From the cell containing the given text, extract its center point as [x, y] coordinate. 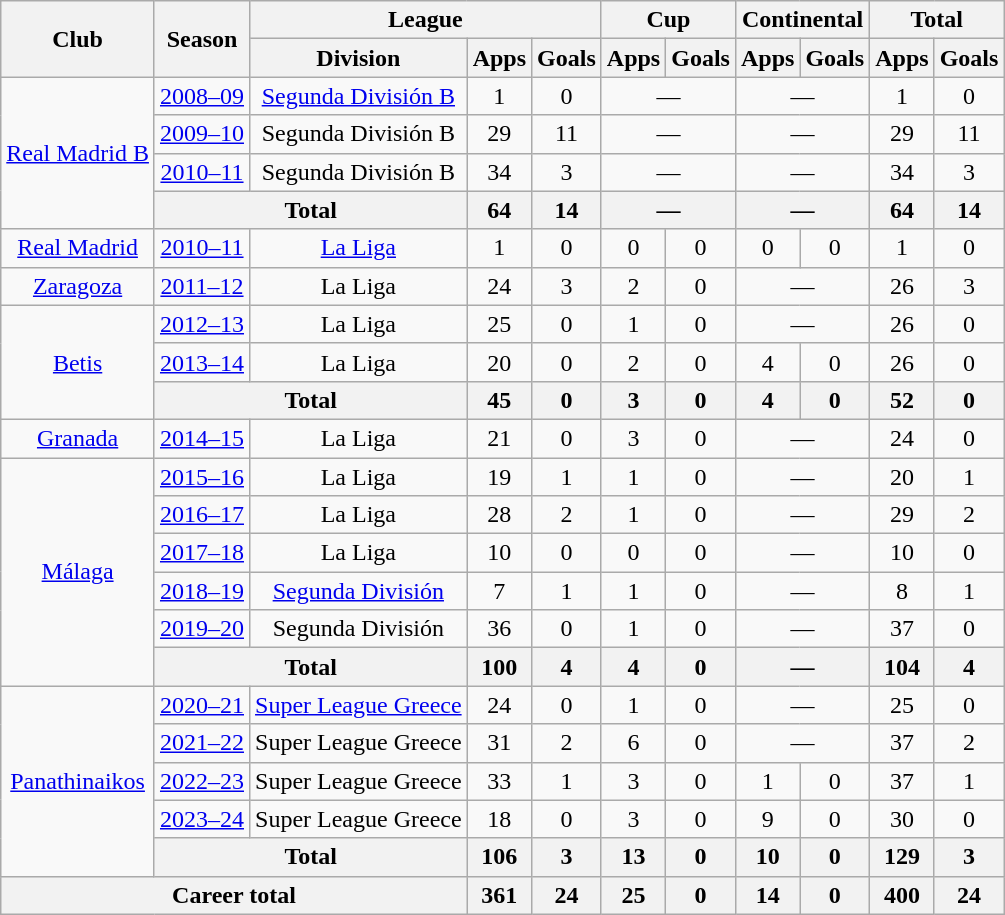
361 [499, 895]
2018–19 [202, 591]
2022–23 [202, 781]
2011–12 [202, 286]
2009–10 [202, 134]
45 [499, 400]
28 [499, 515]
2023–24 [202, 819]
33 [499, 781]
2019–20 [202, 629]
2017–18 [202, 553]
2012–13 [202, 324]
52 [902, 400]
2020–21 [202, 705]
Club [78, 39]
31 [499, 743]
2008–09 [202, 96]
Málaga [78, 572]
Continental [802, 20]
Real Madrid B [78, 153]
Division [359, 58]
Career total [234, 895]
6 [633, 743]
2015–16 [202, 477]
19 [499, 477]
Real Madrid [78, 248]
Granada [78, 438]
100 [499, 667]
36 [499, 629]
21 [499, 438]
13 [633, 857]
18 [499, 819]
2021–22 [202, 743]
8 [902, 591]
Betis [78, 362]
400 [902, 895]
2016–17 [202, 515]
30 [902, 819]
League [426, 20]
2014–15 [202, 438]
Season [202, 39]
106 [499, 857]
Panathinaikos [78, 781]
2013–14 [202, 362]
104 [902, 667]
129 [902, 857]
Zaragoza [78, 286]
7 [499, 591]
Cup [668, 20]
9 [767, 819]
